Extract the (x, y) coordinate from the center of the cell holding the provided text.  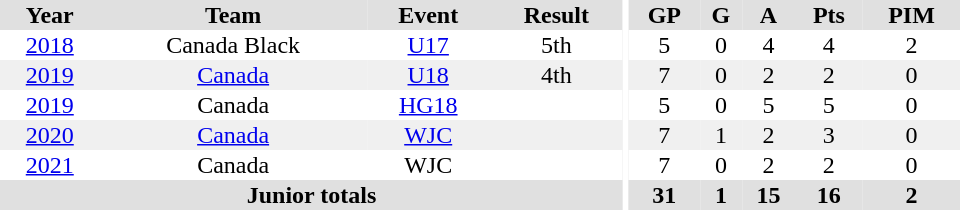
Canada Black (234, 45)
Year (50, 15)
G (721, 15)
5th (556, 45)
4th (556, 75)
HG18 (428, 105)
Junior totals (312, 195)
A (768, 15)
Result (556, 15)
16 (829, 195)
Event (428, 15)
U18 (428, 75)
15 (768, 195)
2021 (50, 165)
PIM (912, 15)
2018 (50, 45)
U17 (428, 45)
3 (829, 135)
2020 (50, 135)
Team (234, 15)
GP (664, 15)
31 (664, 195)
Pts (829, 15)
